Find where the given text appears and provide that cell's center as [x, y] coordinate. 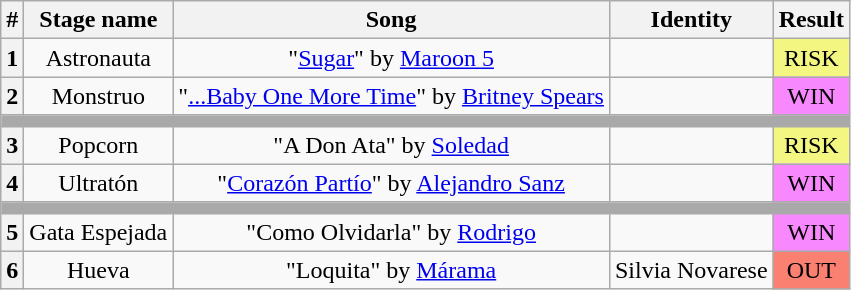
OUT [811, 270]
Silvia Novarese [691, 270]
Song [392, 20]
2 [12, 96]
Result [811, 20]
"...Baby One More Time" by Britney Spears [392, 96]
"Loquita" by Márama [392, 270]
Stage name [98, 20]
Ultratón [98, 183]
4 [12, 183]
"Corazón Partío" by Alejandro Sanz [392, 183]
"Sugar" by Maroon 5 [392, 58]
# [12, 20]
Popcorn [98, 145]
Monstruo [98, 96]
1 [12, 58]
Hueva [98, 270]
"A Don Ata" by Soledad [392, 145]
3 [12, 145]
"Como Olvidarla" by Rodrigo [392, 232]
5 [12, 232]
Identity [691, 20]
Astronauta [98, 58]
6 [12, 270]
Gata Espejada [98, 232]
